Detect which cell encompasses the target text, then output its (x, y) center coordinate. 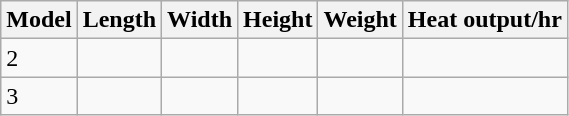
Weight (360, 20)
Model (39, 20)
Height (278, 20)
Width (200, 20)
3 (39, 96)
Length (119, 20)
2 (39, 58)
Heat output/hr (484, 20)
